Provide the [x, y] coordinate of the cell's center where the given text is located.  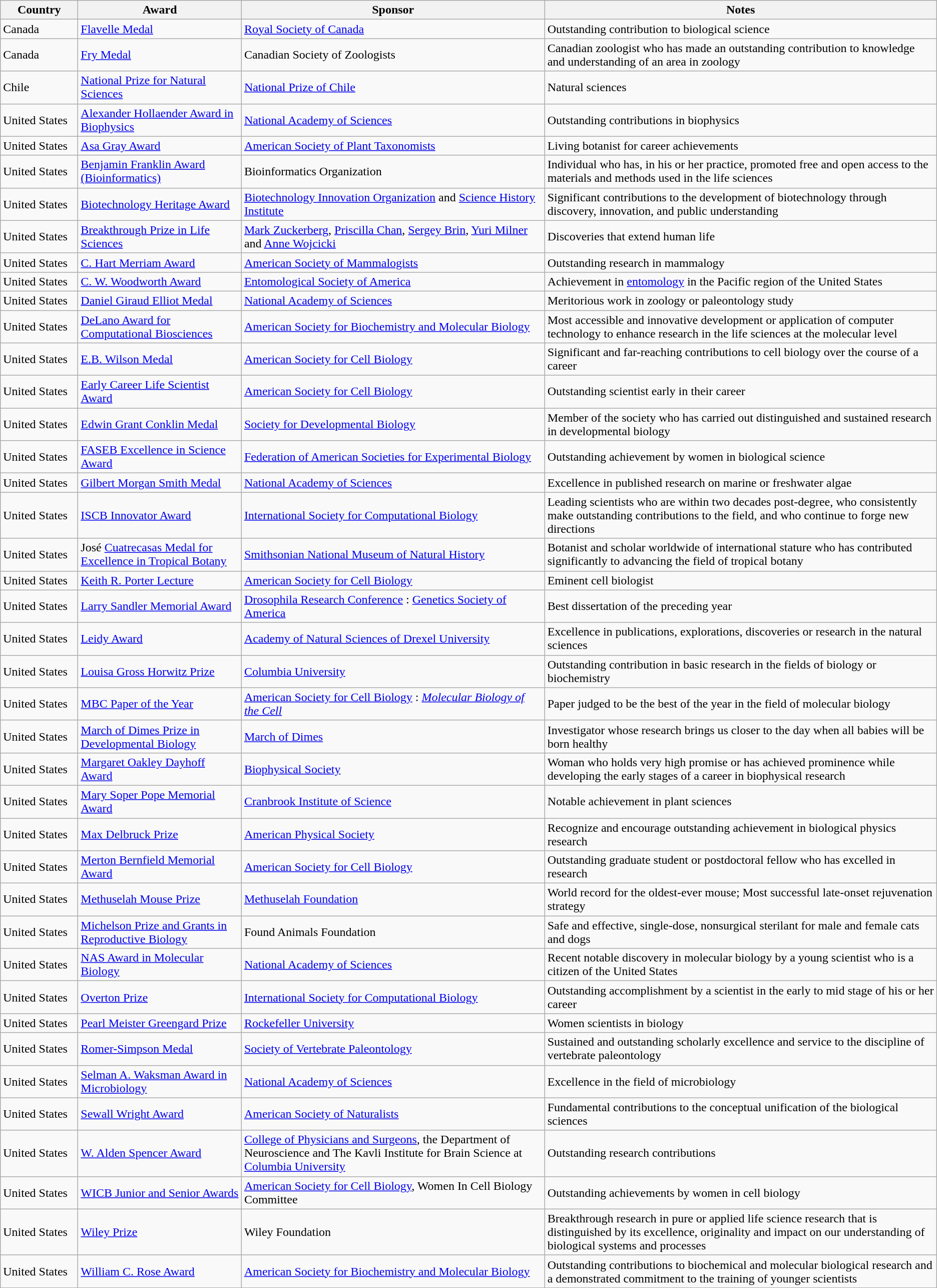
Mark Zuckerberg, Priscilla Chan, Sergey Brin, Yuri Milner and Anne Wojcicki [393, 236]
Member of the society who has carried out distinguished and sustained research in developmental biology [741, 425]
Columbia University [393, 671]
W. Alden Spencer Award [160, 1153]
Selman A. Waksman Award in Microbiology [160, 1082]
Excellence in the field of microbiology [741, 1082]
Notable achievement in plant sciences [741, 801]
Significant contributions to the development of biotechnology through discovery, innovation, and public understanding [741, 204]
Recognize and encourage outstanding achievement in biological physics research [741, 834]
National Prize for Natural Sciences [160, 87]
Early Career Life Scientist Award [160, 392]
American Society of Plant Taxonomists [393, 146]
C. Hart Merriam Award [160, 262]
Keith R. Porter Lecture [160, 580]
Gilbert Morgan Smith Medal [160, 483]
Eminent cell biologist [741, 580]
Alexander Hollaender Award in Biophysics [160, 120]
ISCB Innovator Award [160, 515]
Botanist and scholar worldwide of international stature who has contributed significantly to advancing the field of tropical botany [741, 555]
Outstanding contributions to biochemical and molecular biological research and a demonstrated commitment to the training of younger scientists [741, 1271]
Best dissertation of the preceding year [741, 606]
Significant and far-reaching contributions to cell biology over the course of a career [741, 360]
WICB Junior and Senior Awards [160, 1193]
Max Delbruck Prize [160, 834]
National Prize of Chile [393, 87]
DeLano Award for Computational Biosciences [160, 327]
Benjamin Franklin Award (Bioinformatics) [160, 171]
Paper judged to be the best of the year in the field of molecular biology [741, 704]
NAS Award in Molecular Biology [160, 964]
William C. Rose Award [160, 1271]
Society of Vertebrate Paleontology [393, 1049]
Natural sciences [741, 87]
Sewall Wright Award [160, 1114]
Canadian Society of Zoologists [393, 55]
Fundamental contributions to the conceptual unification of the biological sciences [741, 1114]
American Society of Mammalogists [393, 262]
MBC Paper of the Year [160, 704]
Outstanding contributions in biophysics [741, 120]
Sustained and outstanding scholarly excellence and service to the discipline of vertebrate paleontology [741, 1049]
Safe and effective, single-dose, nonsurgical sterilant for male and female cats and dogs [741, 932]
Outstanding graduate student or postdoctoral fellow who has excelled in research [741, 867]
World record for the oldest-ever mouse; Most successful late-onset rejuvenation strategy [741, 899]
Most accessible and innovative development or application of computer technology to enhance research in the life sciences at the molecular level [741, 327]
C. W. Woodworth Award [160, 281]
Wiley Foundation [393, 1232]
Achievement in entomology in the Pacific region of the United States [741, 281]
Chile [39, 87]
American Society for Cell Biology, Women In Cell Biology Committee [393, 1193]
Recent notable discovery in molecular biology by a young scientist who is a citizen of the United States [741, 964]
American Society of Naturalists [393, 1114]
Michelson Prize and Grants in Reproductive Biology [160, 932]
Society for Developmental Biology [393, 425]
American Physical Society [393, 834]
Excellence in publications, explorations, discoveries or research in the natural sciences [741, 639]
Drosophila Research Conference : Genetics Society of America [393, 606]
Outstanding research contributions [741, 1153]
José Cuatrecasas Medal for Excellence in Tropical Botany [160, 555]
Margaret Oakley Dayhoff Award [160, 769]
Woman who holds very high promise or has achieved prominence while developing the early stages of a career in biophysical research [741, 769]
FASEB Excellence in Science Award [160, 457]
Individual who has, in his or her practice, promoted free and open access to the materials and methods used in the life sciences [741, 171]
Excellence in published research on marine or freshwater algae [741, 483]
Outstanding contribution to biological science [741, 29]
Edwin Grant Conklin Medal [160, 425]
Biotechnology Heritage Award [160, 204]
Rockefeller University [393, 1023]
Wiley Prize [160, 1232]
Canadian zoologist who has made an outstanding contribution to knowledge and understanding of an area in zoology [741, 55]
Louisa Gross Horwitz Prize [160, 671]
Outstanding achievement by women in biological science [741, 457]
Merton Bernfield Memorial Award [160, 867]
Outstanding research in mammalogy [741, 262]
Investigator whose research brings us closer to the day when all babies will be born healthy [741, 736]
Award [160, 10]
Biophysical Society [393, 769]
Living botanist for career achievements [741, 146]
Daniel Giraud Elliot Medal [160, 300]
Bioinformatics Organization [393, 171]
Pearl Meister Greengard Prize [160, 1023]
Mary Soper Pope Memorial Award [160, 801]
Academy of Natural Sciences of Drexel University [393, 639]
Outstanding scientist early in their career [741, 392]
Smithsonian National Museum of Natural History [393, 555]
March of Dimes [393, 736]
Outstanding achievements by women in cell biology [741, 1193]
Outstanding contribution in basic research in the fields of biology or biochemistry [741, 671]
Biotechnology Innovation Organization and Science History Institute [393, 204]
Breakthrough Prize in Life Sciences [160, 236]
March of Dimes Prize in Developmental Biology [160, 736]
Discoveries that extend human life [741, 236]
Women scientists in biology [741, 1023]
Entomological Society of America [393, 281]
Sponsor [393, 10]
Meritorious work in zoology or paleontology study [741, 300]
Flavelle Medal [160, 29]
Notes [741, 10]
Fry Medal [160, 55]
E.B. Wilson Medal [160, 360]
Found Animals Foundation [393, 932]
Methuselah Mouse Prize [160, 899]
Asa Gray Award [160, 146]
Outstanding accomplishment by a scientist in the early to mid stage of his or her career [741, 998]
Federation of American Societies for Experimental Biology [393, 457]
Methuselah Foundation [393, 899]
Romer-Simpson Medal [160, 1049]
American Society for Cell Biology : Molecular Biology of the Cell [393, 704]
Cranbrook Institute of Science [393, 801]
Country [39, 10]
Leidy Award [160, 639]
Larry Sandler Memorial Award [160, 606]
College of Physicians and Surgeons, the Department of Neuroscience and The Kavli Institute for Brain Science at Columbia University [393, 1153]
Royal Society of Canada [393, 29]
Overton Prize [160, 998]
